For the text-containing cell, return its midpoint in (x, y) coordinate format. 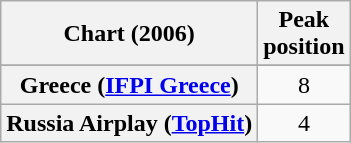
Greece (IFPI Greece) (130, 85)
4 (304, 123)
Chart (2006) (130, 34)
Russia Airplay (TopHit) (130, 123)
Peakposition (304, 34)
8 (304, 85)
